Find where the given text appears and provide that cell's center as [x, y] coordinate. 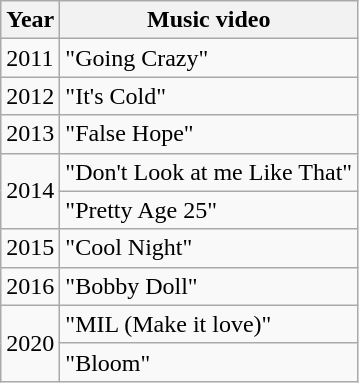
"Going Crazy" [209, 58]
"Cool Night" [209, 248]
2016 [30, 286]
Year [30, 20]
"It's Cold" [209, 96]
"Don't Look at me Like That" [209, 172]
"MIL (Make it love)" [209, 324]
2015 [30, 248]
"Bloom" [209, 362]
"Pretty Age 25" [209, 210]
"Bobby Doll" [209, 286]
2013 [30, 134]
2011 [30, 58]
"False Hope" [209, 134]
2012 [30, 96]
2014 [30, 191]
2020 [30, 343]
Music video [209, 20]
